Return the (x, y) coordinate for the center point of the cell that contains the specified text.  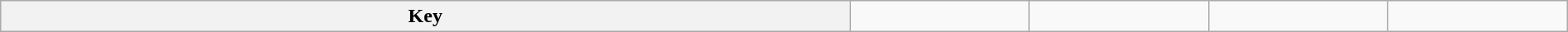
Key (425, 16)
